Output the (X, Y) coordinate of the center of the cell containing the given text.  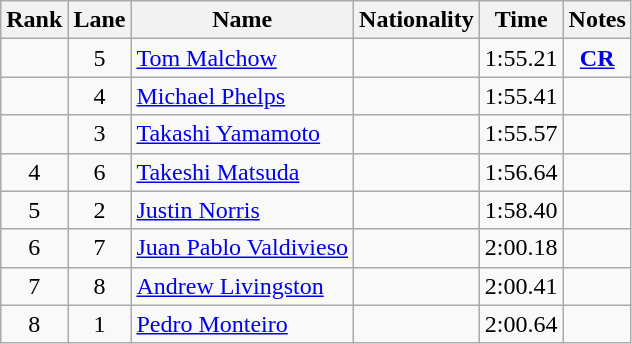
Lane (100, 20)
Andrew Livingston (242, 286)
1 (100, 324)
3 (100, 134)
2:00.18 (521, 248)
Name (242, 20)
Rank (34, 20)
1:58.40 (521, 210)
Nationality (417, 20)
2:00.64 (521, 324)
Takashi Yamamoto (242, 134)
1:55.57 (521, 134)
Justin Norris (242, 210)
Time (521, 20)
Juan Pablo Valdivieso (242, 248)
Pedro Monteiro (242, 324)
CR (597, 58)
2:00.41 (521, 286)
2 (100, 210)
Michael Phelps (242, 96)
1:56.64 (521, 172)
1:55.21 (521, 58)
Notes (597, 20)
1:55.41 (521, 96)
Tom Malchow (242, 58)
Takeshi Matsuda (242, 172)
